Return [X, Y] of the center of cell containing provided text 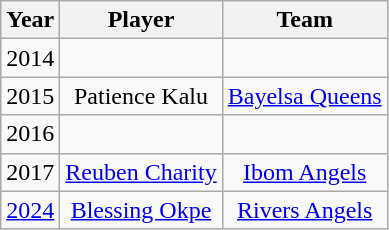
Year [30, 20]
Player [141, 20]
Blessing Okpe [141, 210]
Reuben Charity [141, 172]
2024 [30, 210]
Rivers Angels [304, 210]
Ibom Angels [304, 172]
Bayelsa Queens [304, 96]
2017 [30, 172]
2014 [30, 58]
Patience Kalu [141, 96]
2016 [30, 134]
Team [304, 20]
2015 [30, 96]
